For the text-containing cell, return its midpoint in (X, Y) coordinate format. 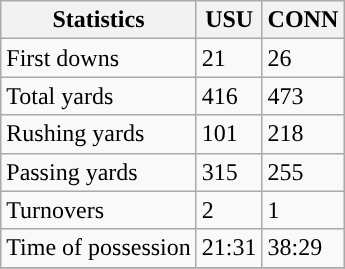
26 (303, 58)
38:29 (303, 248)
Time of possession (99, 248)
CONN (303, 20)
Rushing yards (99, 134)
218 (303, 134)
Total yards (99, 96)
255 (303, 172)
473 (303, 96)
Statistics (99, 20)
315 (229, 172)
USU (229, 20)
416 (229, 96)
1 (303, 210)
Passing yards (99, 172)
Turnovers (99, 210)
First downs (99, 58)
21 (229, 58)
21:31 (229, 248)
101 (229, 134)
2 (229, 210)
